Pinpoint the cell where the given text exists, returning its (x, y) midpoint coordinate. 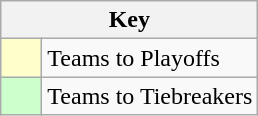
Teams to Playoffs (150, 58)
Teams to Tiebreakers (150, 96)
Key (130, 20)
